Scan for the cell matching the given text and deliver its [x, y] coordinate at center. 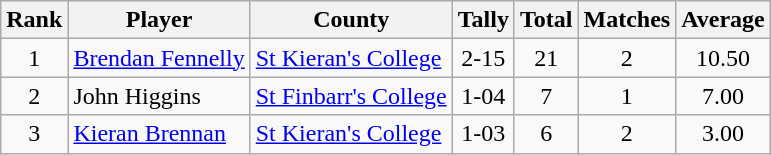
Brendan Fennelly [159, 58]
6 [546, 134]
Rank [34, 20]
7.00 [724, 96]
3.00 [724, 134]
7 [546, 96]
1-03 [483, 134]
2-15 [483, 58]
County [351, 20]
3 [34, 134]
Kieran Brennan [159, 134]
Total [546, 20]
Matches [627, 20]
10.50 [724, 58]
St Finbarr's College [351, 96]
John Higgins [159, 96]
Average [724, 20]
21 [546, 58]
Player [159, 20]
Tally [483, 20]
1-04 [483, 96]
